Provide the [x, y] coordinate of the cell's center where the given text is located.  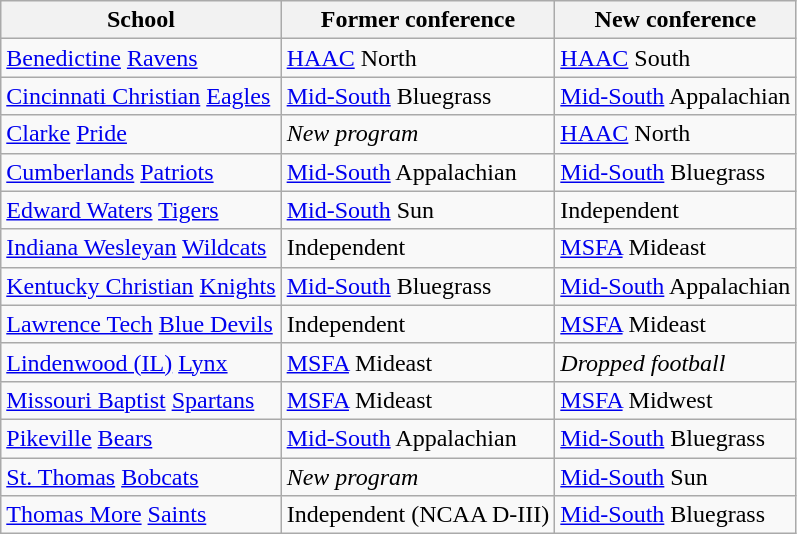
Benedictine Ravens [141, 58]
Pikeville Bears [141, 438]
Cincinnati Christian Eagles [141, 96]
Clarke Pride [141, 134]
Thomas More Saints [141, 515]
HAAC South [676, 58]
New conference [676, 20]
Kentucky Christian Knights [141, 286]
Missouri Baptist Spartans [141, 400]
Edward Waters Tigers [141, 210]
Independent (NCAA D-III) [418, 515]
School [141, 20]
Lawrence Tech Blue Devils [141, 324]
Lindenwood (IL) Lynx [141, 362]
Indiana Wesleyan Wildcats [141, 248]
Former conference [418, 20]
Cumberlands Patriots [141, 172]
Dropped football [676, 362]
St. Thomas Bobcats [141, 477]
MSFA Midwest [676, 400]
